Capture the cell that displays the provided text and extract its [X, Y] central coordinate. 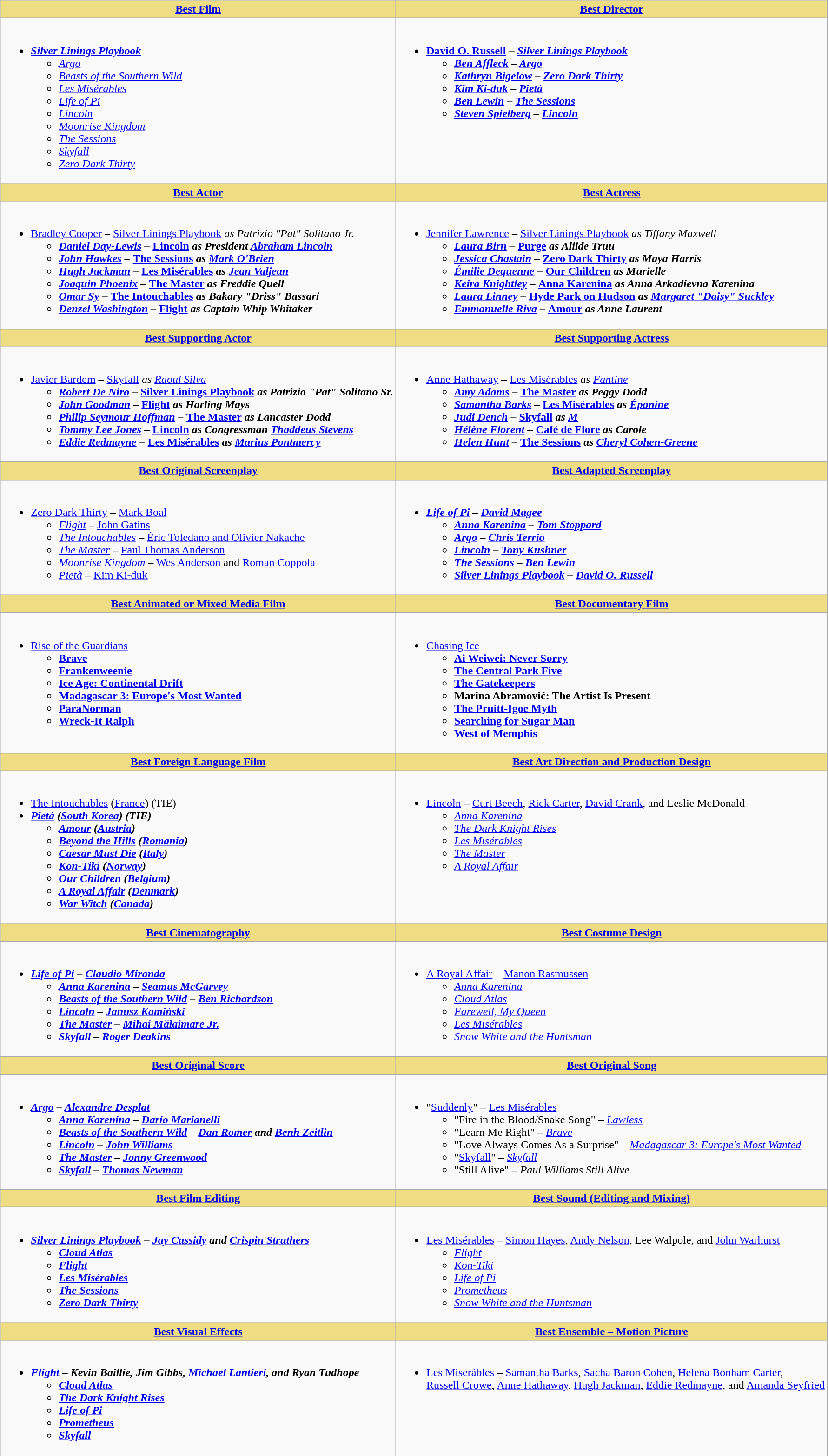
Best Cinematography [198, 933]
Best Original Song [612, 1066]
Best Actor [198, 192]
Best Film Editing [198, 1199]
A Royal Affair – Manon RasmussenAnna KareninaCloud AtlasFarewell, My QueenLes MisérablesSnow White and the Huntsman [612, 999]
Best Film [198, 9]
Les Misérables – Simon Hayes, Andy Nelson, Lee Walpole, and John WarhurstFlightKon-TikiLife of PiPrometheusSnow White and the Huntsman [612, 1265]
Best Foreign Language Film [198, 762]
Best Sound (Editing and Mixing) [612, 1199]
Silver Linings PlaybookArgoBeasts of the Southern WildLes MisérablesLife of PiLincolnMoonrise KingdomThe SessionsSkyfallZero Dark Thirty [198, 101]
Best Visual Effects [198, 1331]
Rise of the GuardiansBraveFrankenweenieIce Age: Continental DriftMadagascar 3: Europe's Most WantedParaNormanWreck-It Ralph [198, 683]
Best Actress [612, 192]
Best Original Score [198, 1066]
Best Art Direction and Production Design [612, 762]
Best Supporting Actor [198, 338]
Flight – Kevin Baillie, Jim Gibbs, Michael Lantieri, and Ryan TudhopeCloud AtlasThe Dark Knight RisesLife of PiPrometheusSkyfall [198, 1398]
Best Ensemble – Motion Picture [612, 1331]
Silver Linings Playbook – Jay Cassidy and Crispin StruthersCloud AtlasFlightLes MisérablesThe SessionsZero Dark Thirty [198, 1265]
Best Adapted Screenplay [612, 471]
Best Supporting Actress [612, 338]
Lincoln – Curt Beech, Rick Carter, David Crank, and Leslie McDonaldAnna KareninaThe Dark Knight RisesLes MisérablesThe MasterA Royal Affair [612, 847]
Best Animated or Mixed Media Film [198, 604]
Best Documentary Film [612, 604]
Best Costume Design [612, 933]
Best Original Screenplay [198, 471]
Best Director [612, 9]
